Pinpoint the cell where the given text exists, returning its (X, Y) midpoint coordinate. 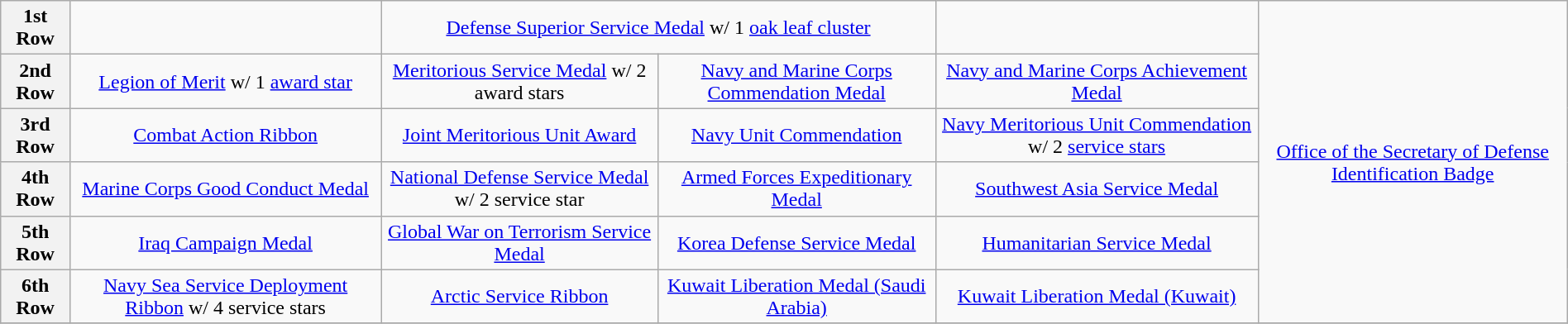
4th Row (36, 188)
Global War on Terrorism Service Medal (519, 243)
Kuwait Liberation Medal (Saudi Arabia) (796, 296)
Defense Superior Service Medal w/ 1 oak leaf cluster (658, 28)
1st Row (36, 28)
Combat Action Ribbon (225, 136)
Korea Defense Service Medal (796, 243)
Armed Forces Expeditionary Medal (796, 188)
National Defense Service Medal w/ 2 service star (519, 188)
Legion of Merit w/ 1 award star (225, 81)
Navy Sea Service Deployment Ribbon w/ 4 service stars (225, 296)
Humanitarian Service Medal (1097, 243)
Arctic Service Ribbon (519, 296)
Marine Corps Good Conduct Medal (225, 188)
Navy Meritorious Unit Commendation w/ 2 service stars (1097, 136)
Navy and Marine Corps Commendation Medal (796, 81)
Kuwait Liberation Medal (Kuwait) (1097, 296)
Office of the Secretary of Defense Identification Badge (1413, 162)
2nd Row (36, 81)
Navy and Marine Corps Achievement Medal (1097, 81)
Southwest Asia Service Medal (1097, 188)
Iraq Campaign Medal (225, 243)
Navy Unit Commendation (796, 136)
Meritorious Service Medal w/ 2 award stars (519, 81)
Joint Meritorious Unit Award (519, 136)
3rd Row (36, 136)
6th Row (36, 296)
5th Row (36, 243)
